Detect which cell encompasses the target text, then output its [x, y] center coordinate. 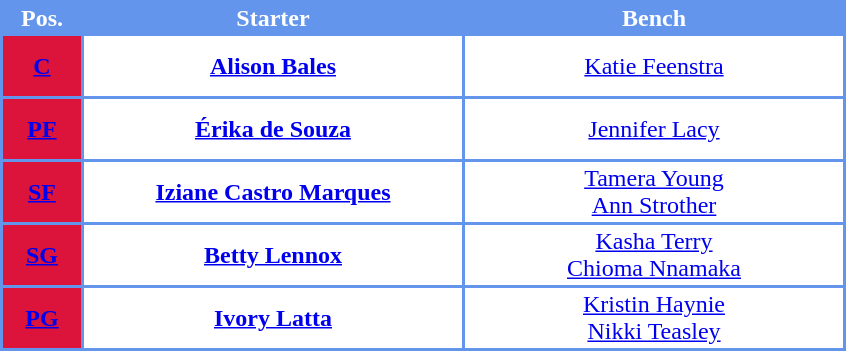
SG [42, 255]
Alison Bales [273, 66]
Ivory Latta [273, 318]
Kasha TerryChioma Nnamaka [654, 255]
Bench [654, 18]
Betty Lennox [273, 255]
SF [42, 192]
Tamera YoungAnn Strother [654, 192]
Starter [273, 18]
C [42, 66]
Pos. [42, 18]
PF [42, 129]
Katie Feenstra [654, 66]
Jennifer Lacy [654, 129]
Iziane Castro Marques [273, 192]
Kristin HaynieNikki Teasley [654, 318]
Érika de Souza [273, 129]
PG [42, 318]
